Pinpoint the cell where the given text exists, returning its [X, Y] midpoint coordinate. 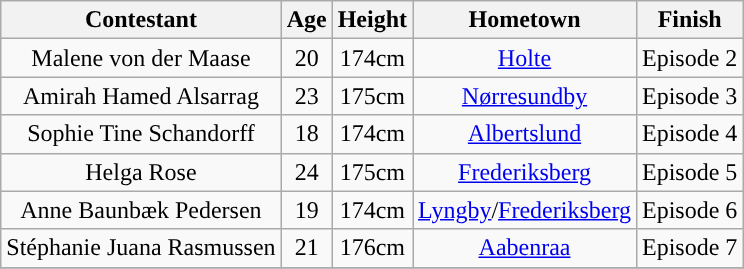
Helga Rose [141, 172]
Nørresundby [525, 96]
Height [372, 20]
19 [306, 210]
Contestant [141, 20]
Hometown [525, 20]
Malene von der Maase [141, 58]
21 [306, 248]
Episode 4 [689, 134]
Episode 6 [689, 210]
20 [306, 58]
Episode 3 [689, 96]
23 [306, 96]
24 [306, 172]
Stéphanie Juana Rasmussen [141, 248]
Anne Baunbæk Pedersen [141, 210]
Episode 2 [689, 58]
Holte [525, 58]
Albertslund [525, 134]
Amirah Hamed Alsarrag [141, 96]
Frederiksberg [525, 172]
Episode 7 [689, 248]
Sophie Tine Schandorff [141, 134]
Aabenraa [525, 248]
Episode 5 [689, 172]
176cm [372, 248]
Lyngby/Frederiksberg [525, 210]
18 [306, 134]
Age [306, 20]
Finish [689, 20]
